Output the [x, y] coordinate of the center of the cell containing the given text.  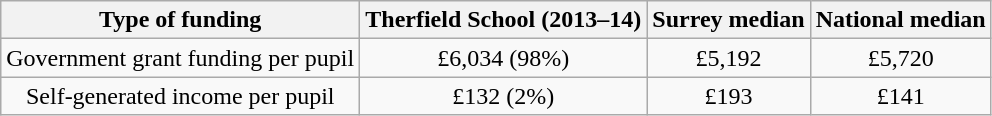
National median [900, 20]
Government grant funding per pupil [180, 58]
£132 (2%) [504, 96]
Self-generated income per pupil [180, 96]
Surrey median [728, 20]
£193 [728, 96]
£5,720 [900, 58]
Therfield School (2013–14) [504, 20]
Type of funding [180, 20]
£141 [900, 96]
£5,192 [728, 58]
£6,034 (98%) [504, 58]
